Determine the [x, y] coordinate at the center of the cell enclosing the given text.  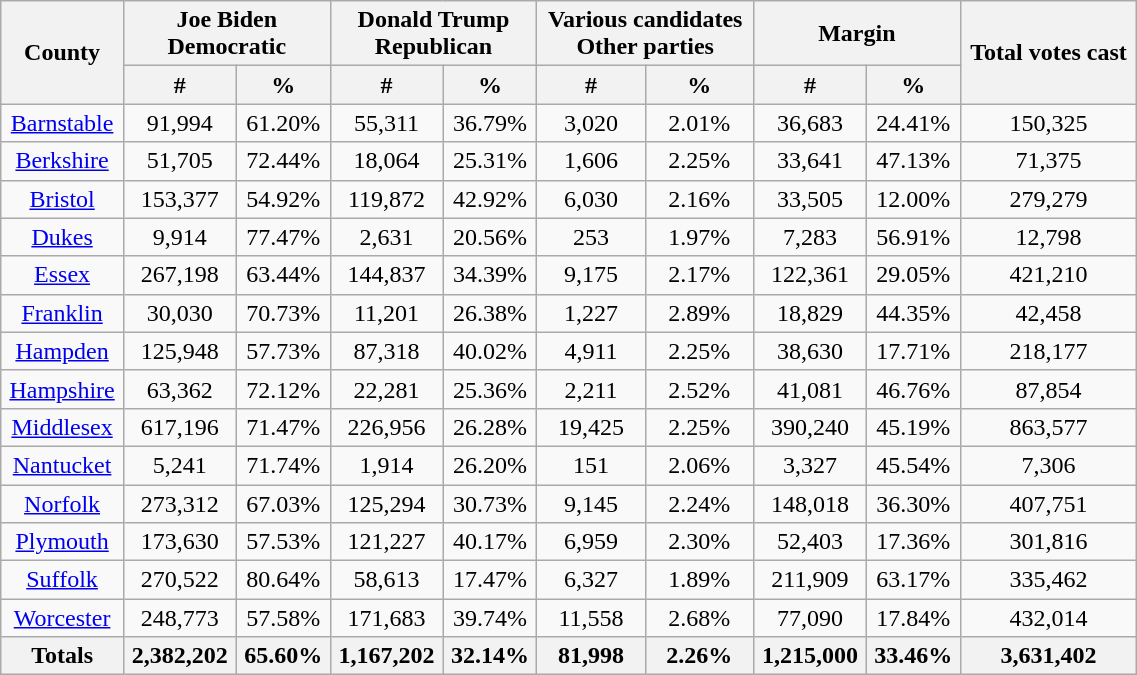
87,854 [1048, 389]
12,798 [1048, 237]
42,458 [1048, 313]
33,505 [810, 199]
2,382,202 [180, 656]
4,911 [591, 351]
3,327 [810, 465]
Margin [856, 34]
7,283 [810, 237]
52,403 [810, 542]
7,306 [1048, 465]
18,064 [386, 161]
63.17% [913, 580]
57.73% [283, 351]
80.64% [283, 580]
22,281 [386, 389]
11,201 [386, 313]
County [62, 52]
77,090 [810, 618]
39.74% [490, 618]
58,613 [386, 580]
71.74% [283, 465]
6,030 [591, 199]
6,959 [591, 542]
153,377 [180, 199]
40.02% [490, 351]
211,909 [810, 580]
390,240 [810, 427]
Worcester [62, 618]
1,606 [591, 161]
144,837 [386, 275]
67.03% [283, 503]
72.12% [283, 389]
2.06% [699, 465]
125,948 [180, 351]
421,210 [1048, 275]
1.97% [699, 237]
34.39% [490, 275]
33,641 [810, 161]
9,145 [591, 503]
61.20% [283, 123]
65.60% [283, 656]
2.16% [699, 199]
36.30% [913, 503]
45.19% [913, 427]
Joe BidenDemocratic [226, 34]
63,362 [180, 389]
173,630 [180, 542]
30.73% [490, 503]
1,227 [591, 313]
18,829 [810, 313]
Franklin [62, 313]
Suffolk [62, 580]
19,425 [591, 427]
Nantucket [62, 465]
121,227 [386, 542]
29.05% [913, 275]
Total votes cast [1048, 52]
1.89% [699, 580]
119,872 [386, 199]
41,081 [810, 389]
Dukes [62, 237]
2.30% [699, 542]
24.41% [913, 123]
151 [591, 465]
301,816 [1048, 542]
150,325 [1048, 123]
Norfolk [62, 503]
56.91% [913, 237]
Donald TrumpRepublican [434, 34]
77.47% [283, 237]
57.53% [283, 542]
2.89% [699, 313]
25.36% [490, 389]
Hampden [62, 351]
46.76% [913, 389]
122,361 [810, 275]
51,705 [180, 161]
71,375 [1048, 161]
17.71% [913, 351]
Berkshire [62, 161]
45.54% [913, 465]
11,558 [591, 618]
70.73% [283, 313]
Totals [62, 656]
273,312 [180, 503]
148,018 [810, 503]
40.17% [490, 542]
17.47% [490, 580]
26.38% [490, 313]
55,311 [386, 123]
71.47% [283, 427]
267,198 [180, 275]
87,318 [386, 351]
91,994 [180, 123]
9,914 [180, 237]
47.13% [913, 161]
5,241 [180, 465]
26.20% [490, 465]
171,683 [386, 618]
2,631 [386, 237]
26.28% [490, 427]
2.01% [699, 123]
17.36% [913, 542]
32.14% [490, 656]
863,577 [1048, 427]
44.35% [913, 313]
3,631,402 [1048, 656]
218,177 [1048, 351]
72.44% [283, 161]
81,998 [591, 656]
1,914 [386, 465]
2.24% [699, 503]
2.17% [699, 275]
36.79% [490, 123]
253 [591, 237]
Hampshire [62, 389]
2.52% [699, 389]
36,683 [810, 123]
1,215,000 [810, 656]
2.68% [699, 618]
617,196 [180, 427]
226,956 [386, 427]
Bristol [62, 199]
Plymouth [62, 542]
17.84% [913, 618]
20.56% [490, 237]
Essex [62, 275]
12.00% [913, 199]
Barnstable [62, 123]
2,211 [591, 389]
9,175 [591, 275]
1,167,202 [386, 656]
3,020 [591, 123]
279,279 [1048, 199]
270,522 [180, 580]
432,014 [1048, 618]
125,294 [386, 503]
Middlesex [62, 427]
42.92% [490, 199]
54.92% [283, 199]
30,030 [180, 313]
6,327 [591, 580]
38,630 [810, 351]
63.44% [283, 275]
407,751 [1048, 503]
2.26% [699, 656]
Various candidatesOther parties [646, 34]
335,462 [1048, 580]
57.58% [283, 618]
33.46% [913, 656]
25.31% [490, 161]
248,773 [180, 618]
